Output the [X, Y] coordinate of the center of the cell containing the given text.  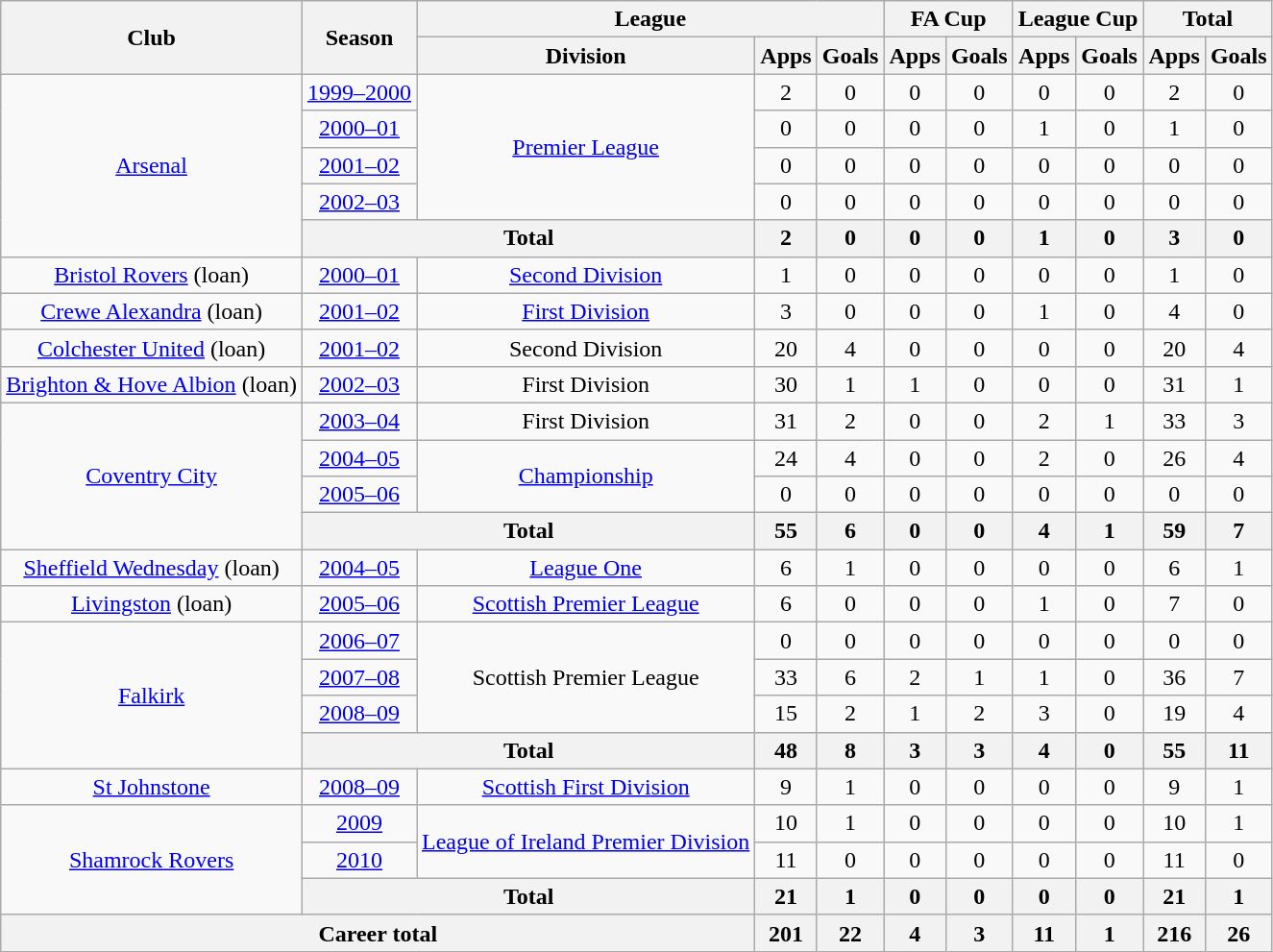
24 [786, 458]
St Johnstone [152, 787]
League of Ireland Premier Division [586, 842]
League One [586, 568]
201 [786, 933]
2003–04 [359, 421]
2006–07 [359, 641]
Club [152, 37]
1999–2000 [359, 92]
19 [1174, 714]
216 [1174, 933]
59 [1174, 531]
League Cup [1078, 19]
Crewe Alexandra (loan) [152, 311]
Falkirk [152, 696]
30 [786, 384]
Premier League [586, 147]
2009 [359, 823]
Sheffield Wednesday (loan) [152, 568]
Brighton & Hove Albion (loan) [152, 384]
48 [786, 750]
15 [786, 714]
Livingston (loan) [152, 604]
Division [586, 56]
Bristol Rovers (loan) [152, 275]
FA Cup [948, 19]
Colchester United (loan) [152, 348]
Scottish First Division [586, 787]
Career total [379, 933]
2010 [359, 860]
Season [359, 37]
Shamrock Rovers [152, 860]
8 [850, 750]
League [650, 19]
22 [850, 933]
Championship [586, 476]
Arsenal [152, 165]
36 [1174, 677]
Coventry City [152, 476]
2007–08 [359, 677]
